Output the [x, y] coordinate of the center of the cell containing the given text.  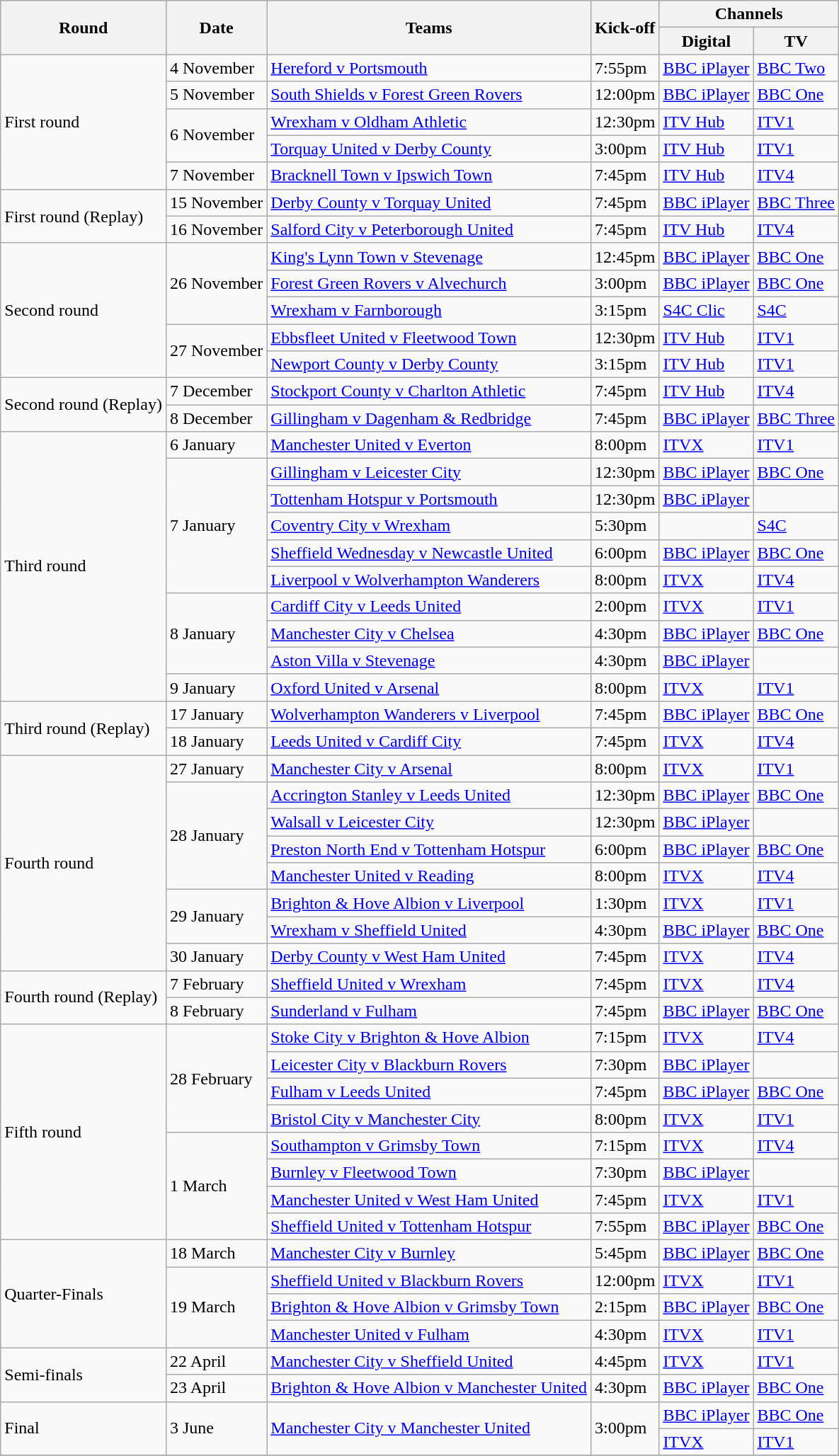
Cardiff City v Leeds United [429, 607]
Manchester United v Fulham [429, 1334]
Manchester City v Arsenal [429, 768]
12:45pm [624, 256]
Forest Green Rovers v Alvechurch [429, 283]
7 February [216, 984]
2:15pm [624, 1307]
S4C Clic [707, 310]
27 November [216, 351]
7 December [216, 391]
2:00pm [624, 607]
Kick-off [624, 28]
Sheffield Wednesday v Newcastle United [429, 553]
Derby County v West Ham United [429, 957]
Manchester City v Sheffield United [429, 1361]
18 January [216, 741]
Brighton & Hove Albion v Liverpool [429, 903]
First round (Replay) [84, 216]
Brighton & Hove Albion v Grimsby Town [429, 1307]
1:30pm [624, 903]
Burnley v Fleetwood Town [429, 1172]
Channels [749, 14]
Coventry City v Wrexham [429, 526]
4 November [216, 68]
Ebbsfleet United v Fleetwood Town [429, 338]
Sheffield United v Tottenham Hotspur [429, 1227]
5:45pm [624, 1254]
6 January [216, 445]
27 January [216, 768]
Manchester United v West Ham United [429, 1200]
Date [216, 28]
4:45pm [624, 1361]
Stoke City v Brighton & Hove Albion [429, 1038]
26 November [216, 283]
First round [84, 122]
Aston Villa v Stevenage [429, 660]
Second round [84, 310]
Brighton & Hove Albion v Manchester United [429, 1388]
Manchester City v Chelsea [429, 634]
7 January [216, 526]
Final [84, 1428]
7 November [216, 176]
Salford City v Peterborough United [429, 229]
Leicester City v Blackburn Rovers [429, 1065]
Third round (Replay) [84, 728]
29 January [216, 917]
6 November [216, 135]
King's Lynn Town v Stevenage [429, 256]
8 February [216, 1011]
Hereford v Portsmouth [429, 68]
Sheffield United v Blackburn Rovers [429, 1280]
Teams [429, 28]
Sheffield United v Wrexham [429, 984]
19 March [216, 1307]
23 April [216, 1388]
18 March [216, 1254]
Leeds United v Cardiff City [429, 741]
30 January [216, 957]
Fourth round [84, 862]
16 November [216, 229]
Tottenham Hotspur v Portsmouth [429, 499]
BBC Two [796, 68]
Gillingham v Leicester City [429, 472]
Manchester City v Manchester United [429, 1428]
Walsall v Leicester City [429, 822]
Semi-finals [84, 1375]
8 January [216, 634]
Stockport County v Charlton Athletic [429, 391]
Third round [84, 566]
1 March [216, 1186]
Sunderland v Fulham [429, 1011]
Fifth round [84, 1132]
22 April [216, 1361]
17 January [216, 714]
Manchester City v Burnley [429, 1254]
Wrexham v Sheffield United [429, 930]
Torquay United v Derby County [429, 149]
TV [796, 41]
28 January [216, 836]
Manchester United v Reading [429, 876]
Quarter-Finals [84, 1294]
Gillingham v Dagenham & Redbridge [429, 418]
Wolverhampton Wanderers v Liverpool [429, 714]
Oxford United v Arsenal [429, 687]
Accrington Stanley v Leeds United [429, 796]
9 January [216, 687]
Manchester United v Everton [429, 445]
South Shields v Forest Green Rovers [429, 95]
Fourth round (Replay) [84, 997]
3 June [216, 1428]
Round [84, 28]
Wrexham v Oldham Athletic [429, 122]
Bracknell Town v Ipswich Town [429, 176]
Fulham v Leeds United [429, 1091]
15 November [216, 202]
Bristol City v Manchester City [429, 1118]
Digital [707, 41]
28 February [216, 1078]
Wrexham v Farnborough [429, 310]
Newport County v Derby County [429, 365]
5 November [216, 95]
5:30pm [624, 526]
8 December [216, 418]
Liverpool v Wolverhampton Wanderers [429, 580]
Second round (Replay) [84, 405]
Southampton v Grimsby Town [429, 1145]
Derby County v Torquay United [429, 202]
Preston North End v Tottenham Hotspur [429, 849]
